Find where the given text appears and provide that cell's center as (X, Y) coordinate. 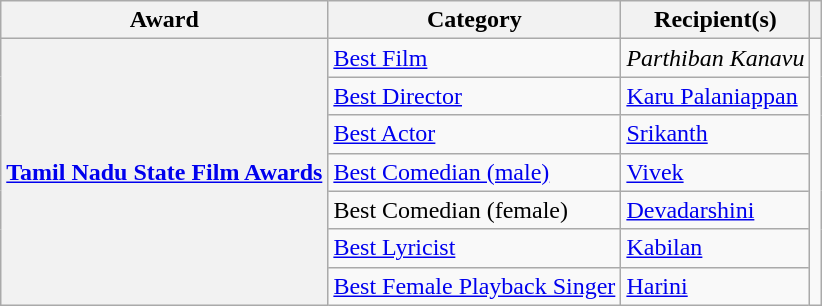
Karu Palaniappan (716, 96)
Category (474, 20)
Best Film (474, 58)
Best Director (474, 96)
Best Comedian (female) (474, 210)
Harini (716, 286)
Best Lyricist (474, 248)
Award (164, 20)
Vivek (716, 172)
Best Actor (474, 134)
Devadarshini (716, 210)
Srikanth (716, 134)
Best Female Playback Singer (474, 286)
Best Comedian (male) (474, 172)
Kabilan (716, 248)
Parthiban Kanavu (716, 58)
Tamil Nadu State Film Awards (164, 172)
Recipient(s) (716, 20)
